Determine the [x, y] coordinate at the center of the cell enclosing the given text.  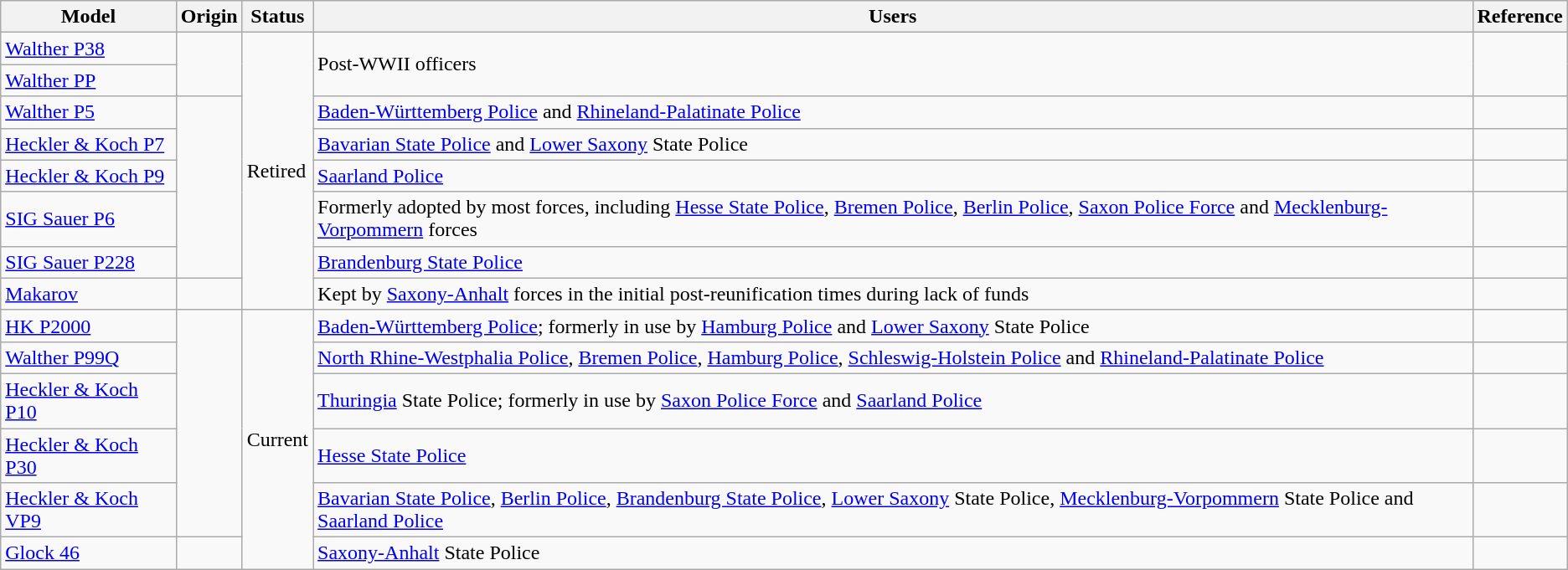
Post-WWII officers [893, 64]
Brandenburg State Police [893, 262]
Users [893, 17]
Walther PP [89, 80]
SIG Sauer P6 [89, 219]
North Rhine-Westphalia Police, Bremen Police, Hamburg Police, Schleswig-Holstein Police and Rhineland-Palatinate Police [893, 357]
Makarov [89, 294]
Heckler & Koch P10 [89, 400]
Glock 46 [89, 553]
Current [277, 439]
Bavarian State Police, Berlin Police, Brandenburg State Police, Lower Saxony State Police, Mecklenburg-Vorpommern State Police and Saarland Police [893, 511]
Heckler & Koch P9 [89, 176]
Bavarian State Police and Lower Saxony State Police [893, 144]
Kept by Saxony-Anhalt forces in the initial post-reunification times during lack of funds [893, 294]
Saxony-Anhalt State Police [893, 553]
Heckler & Koch VP9 [89, 511]
SIG Sauer P228 [89, 262]
Status [277, 17]
Thuringia State Police; formerly in use by Saxon Police Force and Saarland Police [893, 400]
Saarland Police [893, 176]
Formerly adopted by most forces, including Hesse State Police, Bremen Police, Berlin Police, Saxon Police Force and Mecklenburg-Vorpommern forces [893, 219]
HK P2000 [89, 326]
Walther P5 [89, 112]
Walther P38 [89, 49]
Reference [1519, 17]
Heckler & Koch P7 [89, 144]
Hesse State Police [893, 455]
Model [89, 17]
Retired [277, 172]
Origin [209, 17]
Baden-Württemberg Police; formerly in use by Hamburg Police and Lower Saxony State Police [893, 326]
Walther P99Q [89, 357]
Heckler & Koch P30 [89, 455]
Baden-Württemberg Police and Rhineland-Palatinate Police [893, 112]
